Capture the cell that displays the provided text and extract its (x, y) central coordinate. 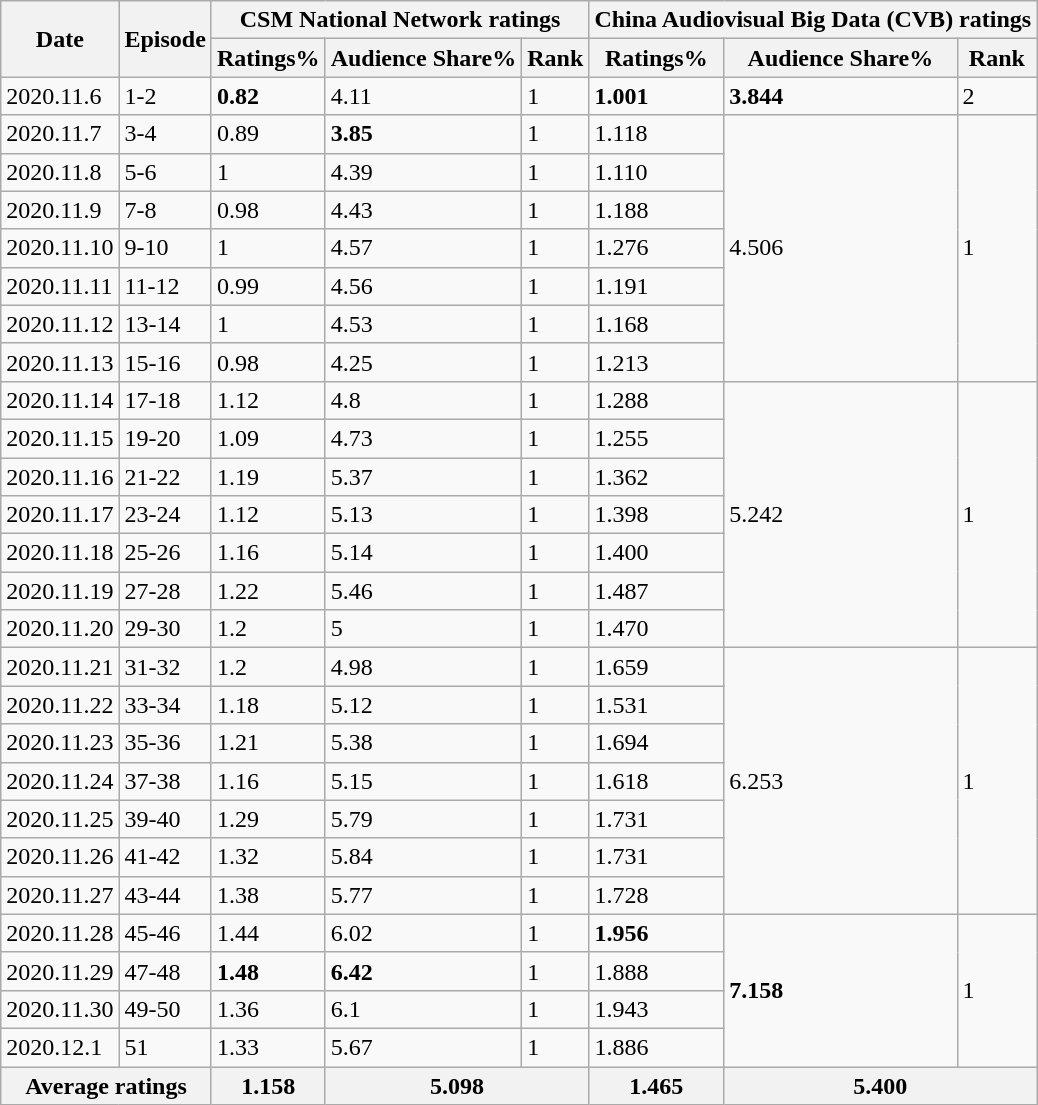
1.618 (656, 781)
4.73 (424, 438)
4.506 (840, 248)
9-10 (165, 248)
15-16 (165, 362)
5.67 (424, 1047)
2020.11.13 (60, 362)
1.886 (656, 1047)
25-26 (165, 553)
2020.11.21 (60, 667)
2 (997, 96)
1.110 (656, 172)
35-36 (165, 743)
2020.11.29 (60, 971)
2020.11.25 (60, 819)
1.48 (268, 971)
5.38 (424, 743)
1-2 (165, 96)
4.39 (424, 172)
1.659 (656, 667)
5.84 (424, 857)
5 (424, 629)
1.22 (268, 591)
7.158 (840, 990)
6.253 (840, 781)
3.85 (424, 134)
1.470 (656, 629)
43-44 (165, 895)
5.242 (840, 514)
1.36 (268, 1009)
1.38 (268, 895)
2020.11.22 (60, 705)
1.288 (656, 400)
1.32 (268, 857)
2020.11.12 (60, 324)
4.98 (424, 667)
Episode (165, 39)
4.11 (424, 96)
2020.11.9 (60, 210)
1.001 (656, 96)
13-14 (165, 324)
2020.11.26 (60, 857)
2020.11.19 (60, 591)
5.12 (424, 705)
1.276 (656, 248)
5.13 (424, 515)
1.694 (656, 743)
4.25 (424, 362)
1.158 (268, 1085)
2020.11.8 (60, 172)
1.33 (268, 1047)
19-20 (165, 438)
51 (165, 1047)
1.956 (656, 933)
21-22 (165, 477)
2020.11.10 (60, 248)
1.487 (656, 591)
1.188 (656, 210)
1.531 (656, 705)
3.844 (840, 96)
5.79 (424, 819)
2020.11.11 (60, 286)
2020.11.30 (60, 1009)
17-18 (165, 400)
2020.11.18 (60, 553)
5.37 (424, 477)
37-38 (165, 781)
1.09 (268, 438)
1.29 (268, 819)
1.168 (656, 324)
1.728 (656, 895)
5.77 (424, 895)
5.14 (424, 553)
1.191 (656, 286)
2020.11.28 (60, 933)
2020.11.20 (60, 629)
27-28 (165, 591)
1.118 (656, 134)
6.02 (424, 933)
0.82 (268, 96)
2020.11.16 (60, 477)
5.15 (424, 781)
5-6 (165, 172)
2020.11.14 (60, 400)
11-12 (165, 286)
0.99 (268, 286)
5.400 (880, 1085)
2020.11.6 (60, 96)
2020.11.7 (60, 134)
2020.12.1 (60, 1047)
2020.11.15 (60, 438)
2020.11.24 (60, 781)
3-4 (165, 134)
31-32 (165, 667)
0.89 (268, 134)
29-30 (165, 629)
45-46 (165, 933)
5.46 (424, 591)
1.21 (268, 743)
4.57 (424, 248)
1.255 (656, 438)
6.42 (424, 971)
41-42 (165, 857)
China Audiovisual Big Data (CVB) ratings (813, 20)
4.53 (424, 324)
2020.11.23 (60, 743)
1.362 (656, 477)
1.400 (656, 553)
Date (60, 39)
7-8 (165, 210)
1.888 (656, 971)
1.465 (656, 1085)
Average ratings (106, 1085)
5.098 (457, 1085)
4.43 (424, 210)
1.19 (268, 477)
47-48 (165, 971)
33-34 (165, 705)
1.213 (656, 362)
CSM National Network ratings (400, 20)
39-40 (165, 819)
4.8 (424, 400)
2020.11.27 (60, 895)
1.44 (268, 933)
49-50 (165, 1009)
4.56 (424, 286)
23-24 (165, 515)
2020.11.17 (60, 515)
1.943 (656, 1009)
1.18 (268, 705)
6.1 (424, 1009)
1.398 (656, 515)
